Find where the given text appears and provide that cell's center as [X, Y] coordinate. 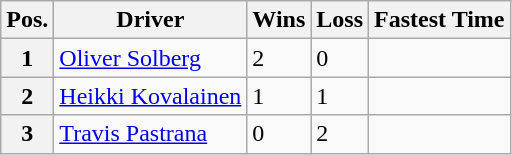
Oliver Solberg [150, 58]
Pos. [28, 20]
Travis Pastrana [150, 134]
Wins [279, 20]
Loss [340, 20]
Driver [150, 20]
Fastest Time [440, 20]
3 [28, 134]
Heikki Kovalainen [150, 96]
